Return [X, Y] of the center of cell containing provided text 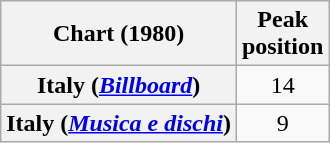
Italy (Billboard) [119, 85]
Peakposition [282, 34]
9 [282, 123]
14 [282, 85]
Italy (Musica e dischi) [119, 123]
Chart (1980) [119, 34]
